Identify which cell holds the provided text, then report its [X, Y] central coordinate. 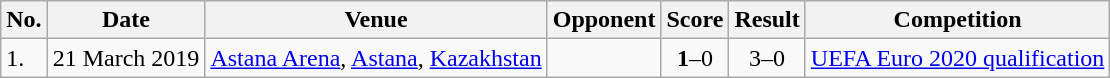
Venue [376, 20]
UEFA Euro 2020 qualification [958, 58]
Competition [958, 20]
Result [767, 20]
Date [126, 20]
1. [24, 58]
Astana Arena, Astana, Kazakhstan [376, 58]
Opponent [604, 20]
1–0 [695, 58]
No. [24, 20]
Score [695, 20]
21 March 2019 [126, 58]
3–0 [767, 58]
